Find where the given text appears and provide that cell's center as (X, Y) coordinate. 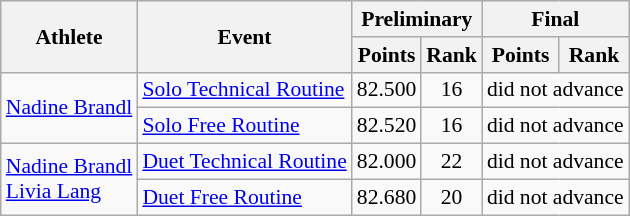
82.000 (386, 162)
Duet Technical Routine (244, 162)
22 (452, 162)
Solo Technical Routine (244, 90)
82.500 (386, 90)
Event (244, 36)
82.520 (386, 126)
Preliminary (417, 19)
Athlete (70, 36)
20 (452, 197)
Nadine BrandlLivia Lang (70, 180)
Solo Free Routine (244, 126)
Duet Free Routine (244, 197)
82.680 (386, 197)
Nadine Brandl (70, 108)
Final (556, 19)
